Return the [x, y] coordinate for the center point of the cell that contains the specified text.  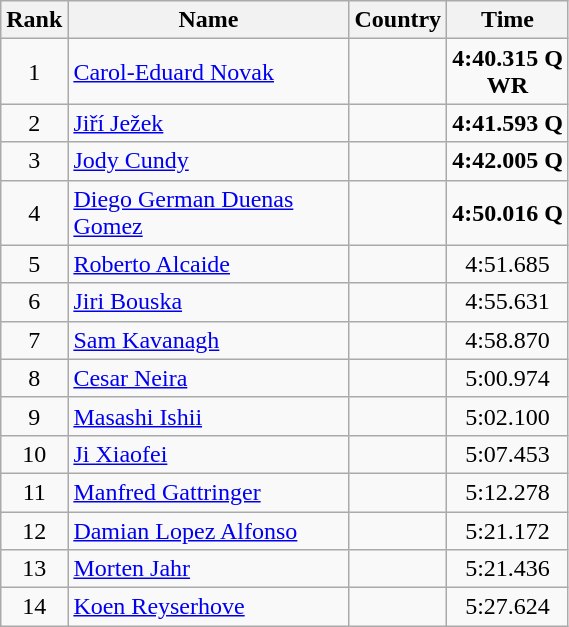
Country [398, 20]
13 [34, 569]
7 [34, 340]
5:21.436 [508, 569]
Time [508, 20]
9 [34, 416]
10 [34, 454]
Jiří Ježek [208, 123]
6 [34, 302]
5:21.172 [508, 531]
Cesar Neira [208, 378]
11 [34, 492]
5:12.278 [508, 492]
4:55.631 [508, 302]
4:42.005 Q [508, 161]
5 [34, 264]
5:07.453 [508, 454]
5:27.624 [508, 607]
Morten Jahr [208, 569]
Carol-Eduard Novak [208, 72]
5:02.100 [508, 416]
Sam Kavanagh [208, 340]
4:50.016 Q [508, 212]
4 [34, 212]
8 [34, 378]
Ji Xiaofei [208, 454]
1 [34, 72]
5:00.974 [508, 378]
Damian Lopez Alfonso [208, 531]
4:58.870 [508, 340]
2 [34, 123]
Jody Cundy [208, 161]
14 [34, 607]
4:41.593 Q [508, 123]
Diego German Duenas Gomez [208, 212]
12 [34, 531]
4:51.685 [508, 264]
4:40.315 Q WR [508, 72]
Jiri Bouska [208, 302]
Rank [34, 20]
Roberto Alcaide [208, 264]
Name [208, 20]
Koen Reyserhove [208, 607]
Manfred Gattringer [208, 492]
3 [34, 161]
Masashi Ishii [208, 416]
